Locate the cell with the specified text and output its (x, y) center coordinate. 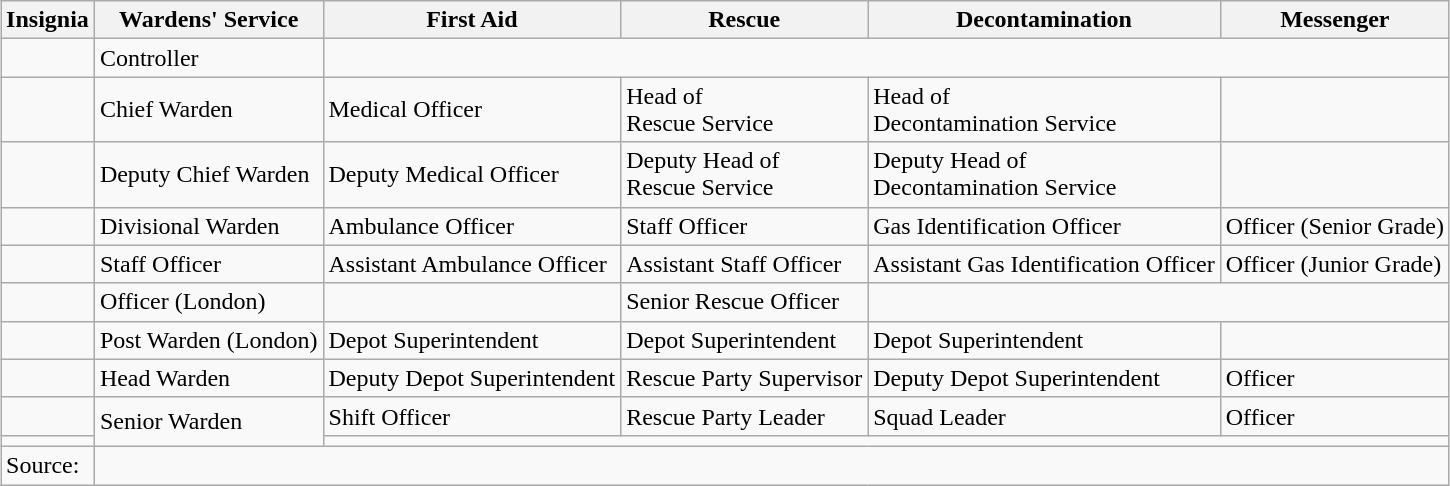
Head Warden (208, 378)
Officer (Senior Grade) (1334, 226)
Shift Officer (472, 416)
Senior Rescue Officer (744, 302)
Ambulance Officer (472, 226)
Deputy Head of Rescue Service (744, 174)
Deputy Chief Warden (208, 174)
Chief Warden (208, 110)
Insignia (48, 20)
Assistant Gas Identification Officer (1044, 264)
Medical Officer (472, 110)
Senior Warden (208, 422)
Officer (London) (208, 302)
Assistant Ambulance Officer (472, 264)
Messenger (1334, 20)
First Aid (472, 20)
Decontamination (1044, 20)
Deputy Medical Officer (472, 174)
Controller (208, 58)
Squad Leader (1044, 416)
Rescue Party Supervisor (744, 378)
Head of Rescue Service (744, 110)
Rescue Party Leader (744, 416)
Rescue (744, 20)
Post Warden (London) (208, 340)
Divisional Warden (208, 226)
Officer (Junior Grade) (1334, 264)
Head of Decontamination Service (1044, 110)
Assistant Staff Officer (744, 264)
Source: (48, 465)
Gas Identification Officer (1044, 226)
Deputy Head of Decontamination Service (1044, 174)
Wardens' Service (208, 20)
